Provide the [X, Y] coordinate of the cell's center where the given text is located.  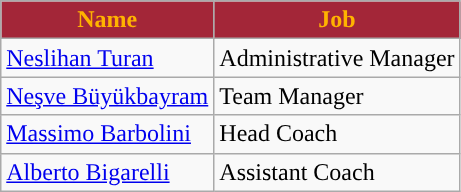
Neşve Büyükbayram [108, 96]
Alberto Bigarelli [108, 172]
Assistant Coach [337, 172]
Administrative Manager [337, 58]
Job [337, 20]
Team Manager [337, 96]
Neslihan Turan [108, 58]
Name [108, 20]
Massimo Barbolini [108, 134]
Head Coach [337, 134]
